Capture the cell that displays the provided text and extract its (x, y) central coordinate. 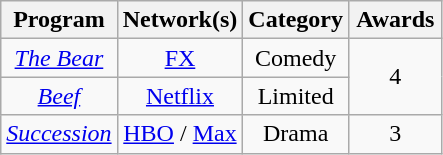
Program (59, 20)
Netflix (180, 96)
The Bear (59, 58)
Category (296, 20)
Drama (296, 134)
Comedy (296, 58)
Succession (59, 134)
FX (180, 58)
3 (396, 134)
Beef (59, 96)
Network(s) (180, 20)
Limited (296, 96)
HBO / Max (180, 134)
Awards (396, 20)
4 (396, 77)
